Provide the (X, Y) coordinate of the cell's center where the given text is located.  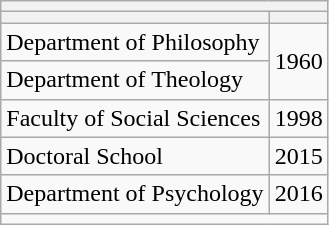
Doctoral School (135, 156)
1998 (298, 118)
Faculty of Social Sciences (135, 118)
Department of Philosophy (135, 42)
1960 (298, 61)
2015 (298, 156)
Department of Psychology (135, 194)
Department of Theology (135, 80)
2016 (298, 194)
